Return (x, y) of the center of cell containing provided text 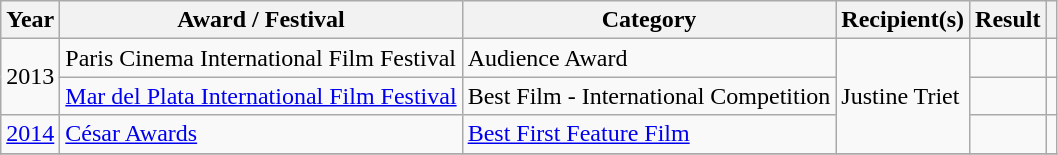
2014 (30, 134)
Category (649, 20)
Recipient(s) (903, 20)
Mar del Plata International Film Festival (261, 96)
Paris Cinema International Film Festival (261, 58)
Result (1008, 20)
Award / Festival (261, 20)
Best First Feature Film (649, 134)
Year (30, 20)
Best Film - International Competition (649, 96)
Justine Triet (903, 96)
2013 (30, 77)
Audience Award (649, 58)
César Awards (261, 134)
